Capture the cell that displays the provided text and extract its [X, Y] central coordinate. 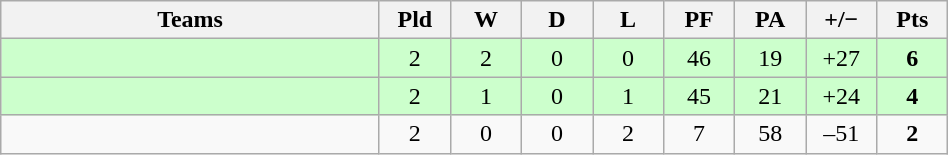
PA [770, 20]
PF [700, 20]
Pts [912, 20]
4 [912, 96]
+27 [842, 58]
58 [770, 134]
45 [700, 96]
46 [700, 58]
W [486, 20]
+/− [842, 20]
–51 [842, 134]
D [556, 20]
Teams [190, 20]
L [628, 20]
21 [770, 96]
+24 [842, 96]
19 [770, 58]
Pld [414, 20]
6 [912, 58]
7 [700, 134]
